For the text-containing cell, return its midpoint in (X, Y) coordinate format. 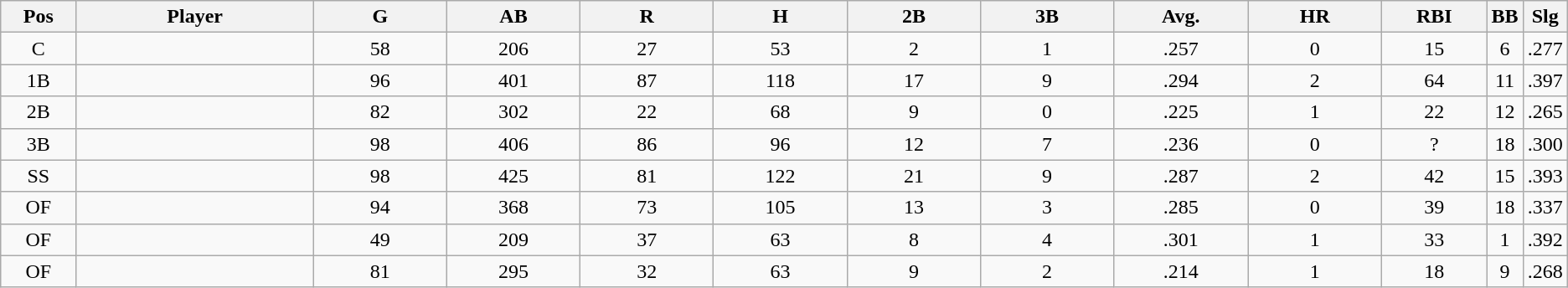
39 (1434, 208)
7 (1047, 144)
17 (913, 80)
122 (781, 176)
.300 (1545, 144)
42 (1434, 176)
64 (1434, 80)
H (781, 17)
.393 (1545, 176)
BB (1504, 17)
302 (513, 112)
SS (39, 176)
295 (513, 271)
Player (194, 17)
32 (647, 271)
82 (380, 112)
RBI (1434, 17)
.257 (1181, 49)
C (39, 49)
Pos (39, 17)
58 (380, 49)
406 (513, 144)
118 (781, 80)
.236 (1181, 144)
105 (781, 208)
.225 (1181, 112)
.277 (1545, 49)
401 (513, 80)
.287 (1181, 176)
94 (380, 208)
11 (1504, 80)
206 (513, 49)
.265 (1545, 112)
13 (913, 208)
.392 (1545, 239)
8 (913, 239)
4 (1047, 239)
87 (647, 80)
HR (1315, 17)
AB (513, 17)
6 (1504, 49)
Slg (1545, 17)
73 (647, 208)
.301 (1181, 239)
368 (513, 208)
3 (1047, 208)
33 (1434, 239)
27 (647, 49)
.397 (1545, 80)
209 (513, 239)
86 (647, 144)
53 (781, 49)
? (1434, 144)
68 (781, 112)
.294 (1181, 80)
Avg. (1181, 17)
21 (913, 176)
G (380, 17)
37 (647, 239)
49 (380, 239)
R (647, 17)
.337 (1545, 208)
.268 (1545, 271)
425 (513, 176)
.214 (1181, 271)
1B (39, 80)
.285 (1181, 208)
